Detect which cell encompasses the target text, then output its (x, y) center coordinate. 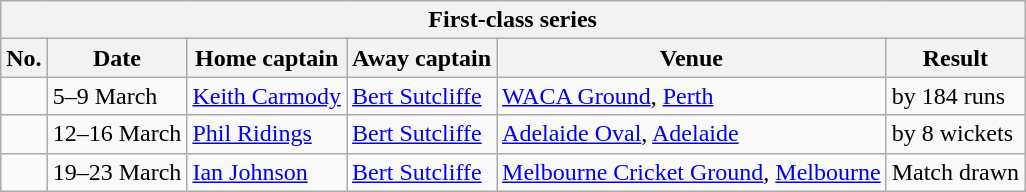
by 184 runs (955, 96)
Result (955, 58)
Adelaide Oval, Adelaide (692, 134)
Ian Johnson (267, 172)
Match drawn (955, 172)
No. (24, 58)
Phil Ridings (267, 134)
by 8 wickets (955, 134)
First-class series (513, 20)
5–9 March (117, 96)
Venue (692, 58)
12–16 March (117, 134)
19–23 March (117, 172)
WACA Ground, Perth (692, 96)
Home captain (267, 58)
Date (117, 58)
Melbourne Cricket Ground, Melbourne (692, 172)
Away captain (422, 58)
Keith Carmody (267, 96)
